Pinpoint the cell where the given text exists, returning its (x, y) midpoint coordinate. 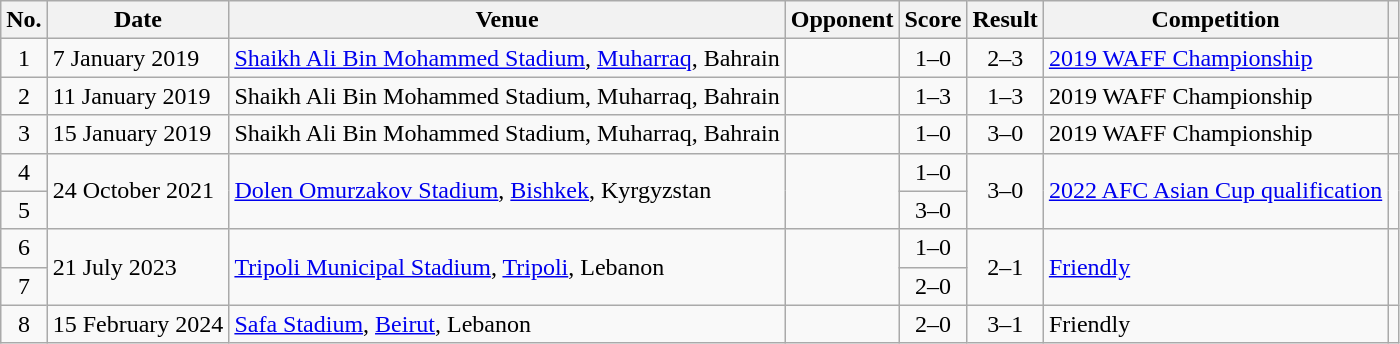
11 January 2019 (138, 96)
Safa Stadium, Beirut, Lebanon (507, 324)
3–1 (1005, 324)
Tripoli Municipal Stadium, Tripoli, Lebanon (507, 267)
15 January 2019 (138, 134)
2022 AFC Asian Cup qualification (1215, 191)
5 (24, 210)
Score (933, 20)
4 (24, 172)
7 January 2019 (138, 58)
7 (24, 286)
6 (24, 248)
3 (24, 134)
Venue (507, 20)
15 February 2024 (138, 324)
1 (24, 58)
21 July 2023 (138, 267)
2–3 (1005, 58)
Dolen Omurzakov Stadium, Bishkek, Kyrgyzstan (507, 191)
Competition (1215, 20)
No. (24, 20)
Date (138, 20)
2–1 (1005, 267)
Result (1005, 20)
2 (24, 96)
24 October 2021 (138, 191)
8 (24, 324)
Opponent (842, 20)
